Find where the given text appears and provide that cell's center as [x, y] coordinate. 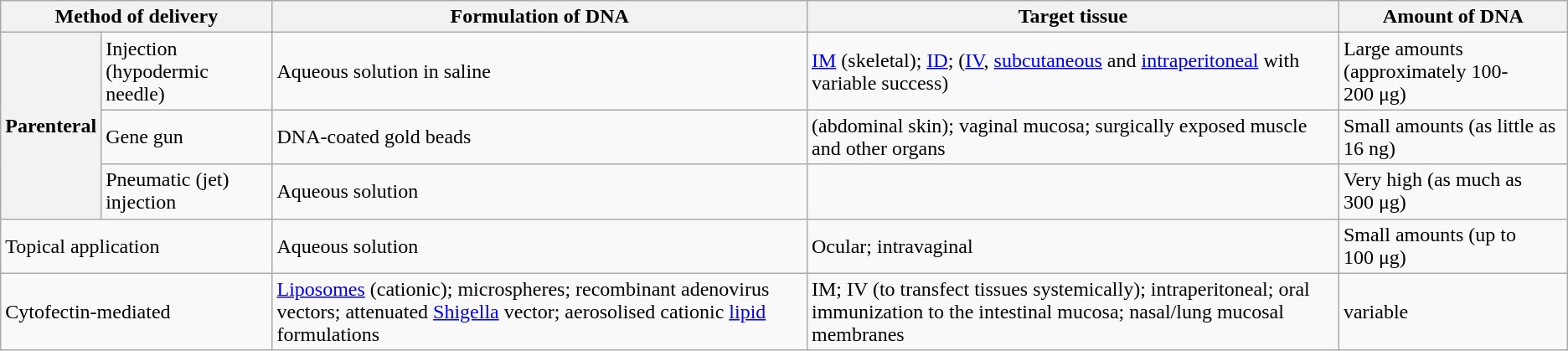
Target tissue [1072, 17]
Small amounts (up to 100 μg) [1452, 246]
IM (skeletal); ID; (IV, subcutaneous and intraperitoneal with variable success) [1072, 71]
variable [1452, 312]
Amount of DNA [1452, 17]
Ocular; intravaginal [1072, 246]
Liposomes (cationic); microspheres; recombinant adenovirus vectors; attenuated Shigella vector; aerosolised cationic lipid formulations [539, 312]
Cytofectin-mediated [137, 312]
Parenteral [51, 126]
Pneumatic (jet) injection [187, 191]
Injection (hypodermic needle) [187, 71]
Small amounts (as little as 16 ng) [1452, 137]
Large amounts (approximately 100-200 μg) [1452, 71]
DNA-coated gold beads [539, 137]
(abdominal skin); vaginal mucosa; surgically exposed muscle and other organs [1072, 137]
Gene gun [187, 137]
Very high (as much as 300 μg) [1452, 191]
Formulation of DNA [539, 17]
IM; IV (to transfect tissues systemically); intraperitoneal; oral immunization to the intestinal mucosa; nasal/lung mucosal membranes [1072, 312]
Topical application [137, 246]
Aqueous solution in saline [539, 71]
Method of delivery [137, 17]
